Search for the cell housing the specified text and yield its [x, y] center coordinate. 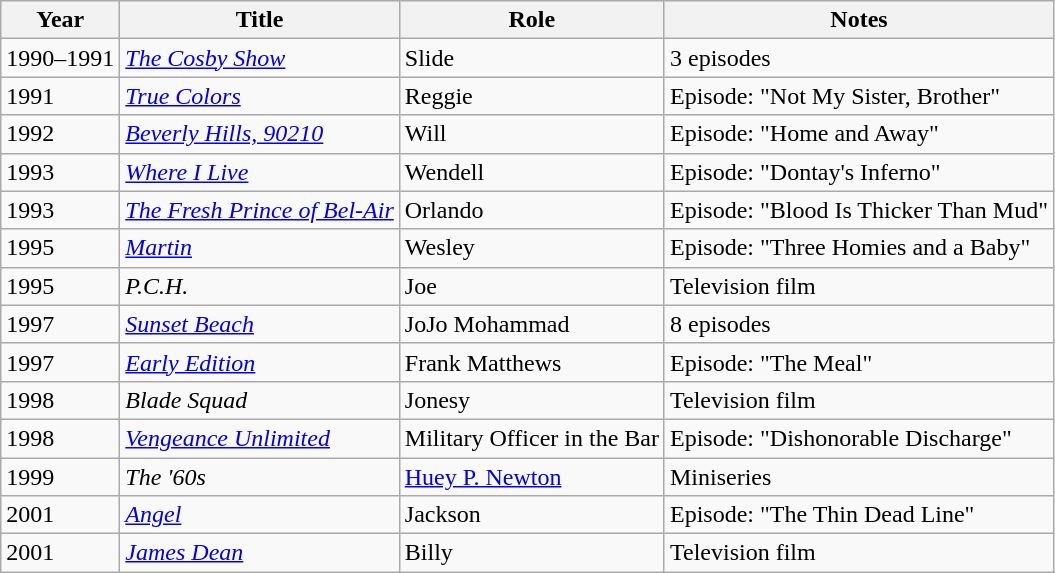
Vengeance Unlimited [260, 438]
Title [260, 20]
1992 [60, 134]
Episode: "The Meal" [858, 362]
Role [532, 20]
True Colors [260, 96]
Jackson [532, 515]
Miniseries [858, 477]
Episode: "The Thin Dead Line" [858, 515]
8 episodes [858, 324]
1990–1991 [60, 58]
Episode: "Three Homies and a Baby" [858, 248]
Wendell [532, 172]
The '60s [260, 477]
P.C.H. [260, 286]
Episode: "Dontay's Inferno" [858, 172]
Huey P. Newton [532, 477]
Frank Matthews [532, 362]
Episode: "Blood Is Thicker Than Mud" [858, 210]
Joe [532, 286]
Beverly Hills, 90210 [260, 134]
Episode: "Not My Sister, Brother" [858, 96]
3 episodes [858, 58]
Wesley [532, 248]
Slide [532, 58]
Sunset Beach [260, 324]
Martin [260, 248]
Military Officer in the Bar [532, 438]
Billy [532, 553]
JoJo Mohammad [532, 324]
1999 [60, 477]
Episode: "Home and Away" [858, 134]
The Cosby Show [260, 58]
Notes [858, 20]
James Dean [260, 553]
Orlando [532, 210]
Where I Live [260, 172]
Reggie [532, 96]
1991 [60, 96]
Year [60, 20]
Jonesy [532, 400]
The Fresh Prince of Bel-Air [260, 210]
Episode: "Dishonorable Discharge" [858, 438]
Blade Squad [260, 400]
Early Edition [260, 362]
Angel [260, 515]
Will [532, 134]
